Return (X, Y) of the center of cell containing provided text 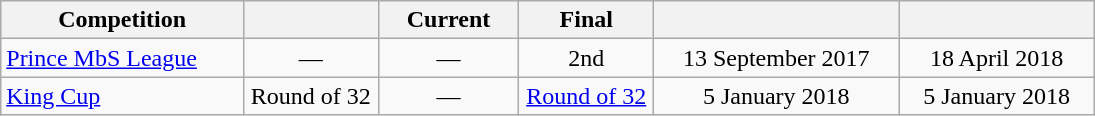
Competition (122, 20)
Prince MbS League (122, 58)
Current (448, 20)
13 September 2017 (776, 58)
Final (586, 20)
18 April 2018 (996, 58)
2nd (586, 58)
King Cup (122, 96)
